Capture the cell that displays the provided text and extract its [X, Y] central coordinate. 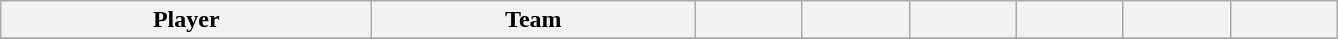
Player [186, 20]
Team [534, 20]
